Output the (X, Y) coordinate of the center of the cell containing the given text.  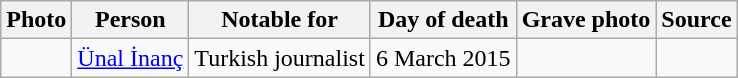
Notable for (280, 20)
Grave photo (586, 20)
Ünal İnanç (130, 58)
Photo (36, 20)
Turkish journalist (280, 58)
Day of death (443, 20)
Person (130, 20)
6 March 2015 (443, 58)
Source (696, 20)
